Provide the [x, y] coordinate of the cell's center where the given text is located.  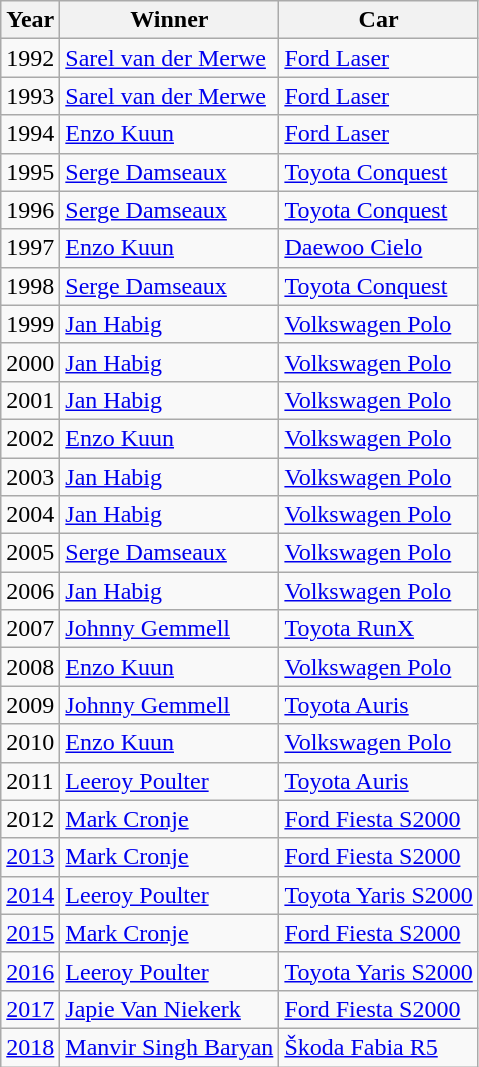
Japie Van Niekerk [170, 1009]
Winner [170, 20]
Year [30, 20]
2012 [30, 819]
2006 [30, 591]
1996 [30, 210]
Manvir Singh Baryan [170, 1047]
2016 [30, 971]
1993 [30, 96]
Daewoo Cielo [378, 248]
2005 [30, 553]
2004 [30, 515]
2000 [30, 362]
2001 [30, 400]
1995 [30, 172]
2002 [30, 438]
2018 [30, 1047]
2017 [30, 1009]
1998 [30, 286]
1997 [30, 248]
Škoda Fabia R5 [378, 1047]
2015 [30, 933]
2014 [30, 895]
2009 [30, 705]
1999 [30, 324]
Car [378, 20]
2007 [30, 629]
1994 [30, 134]
1992 [30, 58]
2011 [30, 781]
2003 [30, 477]
2008 [30, 667]
Toyota RunX [378, 629]
2010 [30, 743]
2013 [30, 857]
